Identify which cell holds the provided text, then report its (X, Y) central coordinate. 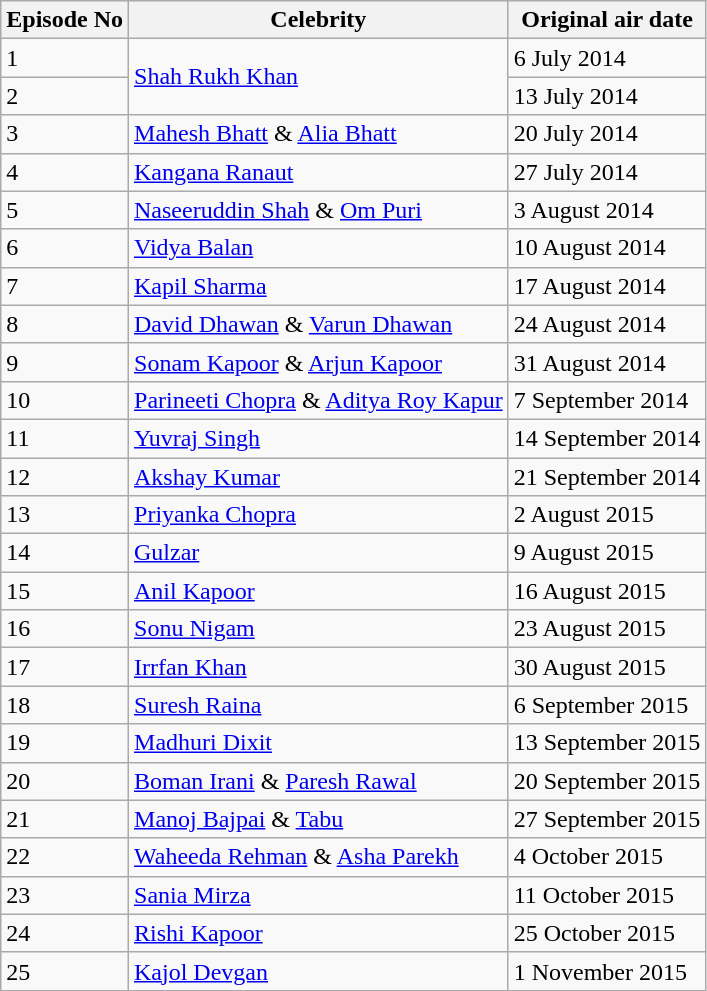
1 (65, 58)
31 August 2014 (607, 362)
Gulzar (319, 553)
16 August 2015 (607, 591)
10 August 2014 (607, 248)
9 August 2015 (607, 553)
13 September 2015 (607, 743)
20 (65, 781)
Sania Mirza (319, 895)
9 (65, 362)
Irrfan Khan (319, 667)
6 July 2014 (607, 58)
14 September 2014 (607, 438)
13 (65, 515)
27 July 2014 (607, 172)
20 September 2015 (607, 781)
6 (65, 248)
17 (65, 667)
Waheeda Rehman & Asha Parekh (319, 857)
6 September 2015 (607, 705)
Shah Rukh Khan (319, 77)
4 (65, 172)
Kangana Ranaut (319, 172)
7 (65, 286)
3 August 2014 (607, 210)
Sonam Kapoor & Arjun Kapoor (319, 362)
1 November 2015 (607, 971)
Yuvraj Singh (319, 438)
22 (65, 857)
Kapil Sharma (319, 286)
27 September 2015 (607, 819)
16 (65, 629)
Akshay Kumar (319, 477)
23 (65, 895)
Episode No (65, 20)
David Dhawan & Varun Dhawan (319, 324)
Boman Irani & Paresh Rawal (319, 781)
Suresh Raina (319, 705)
3 (65, 134)
13 July 2014 (607, 96)
17 August 2014 (607, 286)
25 (65, 971)
19 (65, 743)
30 August 2015 (607, 667)
Madhuri Dixit (319, 743)
Original air date (607, 20)
Priyanka Chopra (319, 515)
25 October 2015 (607, 933)
Kajol Devgan (319, 971)
18 (65, 705)
24 (65, 933)
12 (65, 477)
Anil Kapoor (319, 591)
10 (65, 400)
Sonu Nigam (319, 629)
11 October 2015 (607, 895)
Manoj Bajpai & Tabu (319, 819)
Celebrity (319, 20)
Mahesh Bhatt & Alia Bhatt (319, 134)
14 (65, 553)
Naseeruddin Shah & Om Puri (319, 210)
21 September 2014 (607, 477)
2 August 2015 (607, 515)
8 (65, 324)
4 October 2015 (607, 857)
21 (65, 819)
Rishi Kapoor (319, 933)
24 August 2014 (607, 324)
Vidya Balan (319, 248)
23 August 2015 (607, 629)
7 September 2014 (607, 400)
Parineeti Chopra & Aditya Roy Kapur (319, 400)
5 (65, 210)
11 (65, 438)
20 July 2014 (607, 134)
15 (65, 591)
2 (65, 96)
